Return the [X, Y] coordinate for the center point of the cell that contains the specified text.  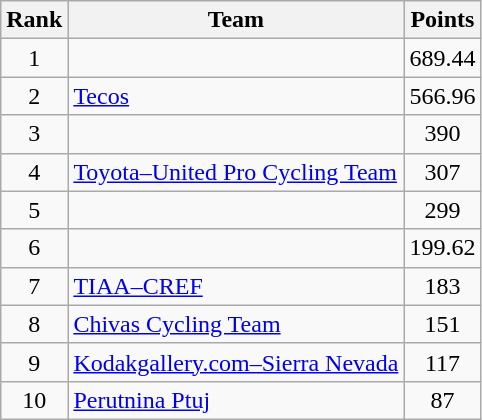
Tecos [236, 96]
Perutnina Ptuj [236, 400]
566.96 [442, 96]
Chivas Cycling Team [236, 324]
7 [34, 286]
199.62 [442, 248]
10 [34, 400]
1 [34, 58]
390 [442, 134]
689.44 [442, 58]
Kodakgallery.com–Sierra Nevada [236, 362]
6 [34, 248]
Rank [34, 20]
117 [442, 362]
5 [34, 210]
8 [34, 324]
Points [442, 20]
4 [34, 172]
9 [34, 362]
TIAA–CREF [236, 286]
87 [442, 400]
Team [236, 20]
183 [442, 286]
3 [34, 134]
2 [34, 96]
151 [442, 324]
Toyota–United Pro Cycling Team [236, 172]
299 [442, 210]
307 [442, 172]
